Output the [X, Y] coordinate of the center of the cell containing the given text.  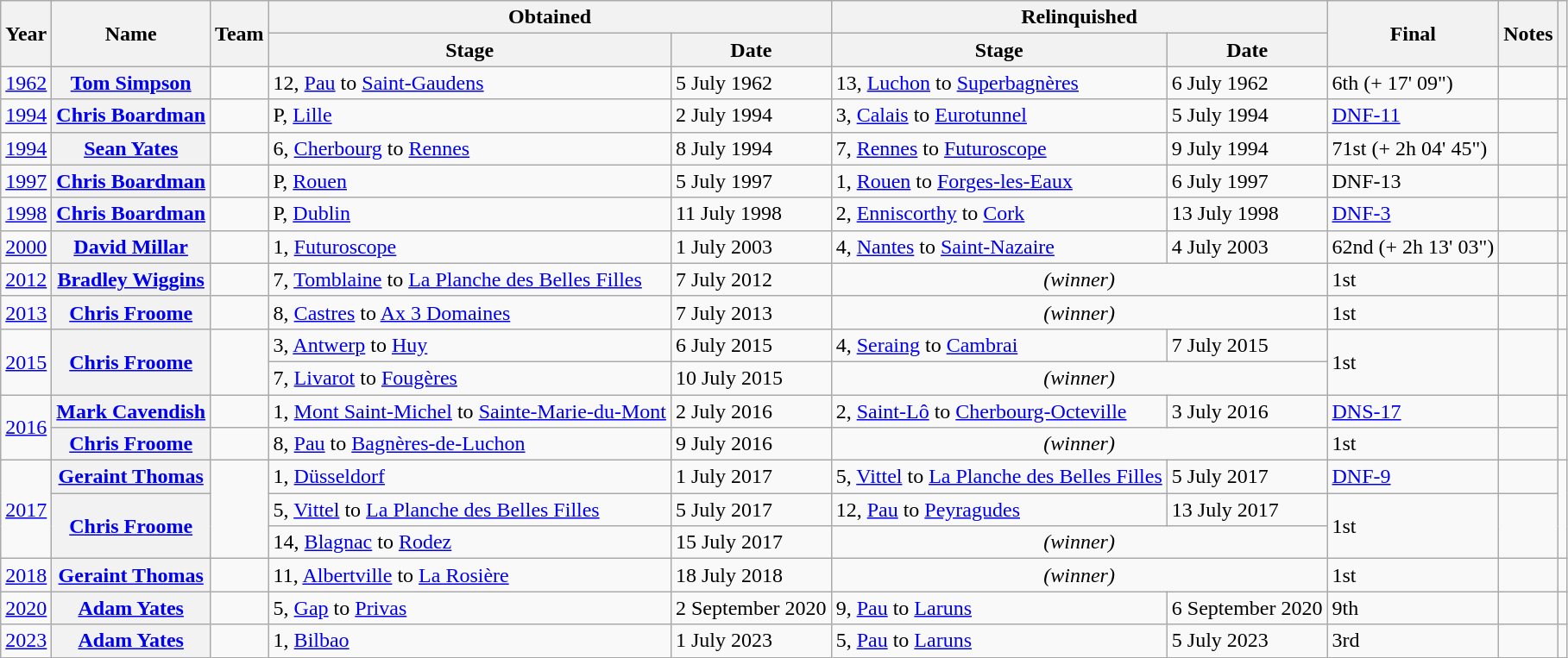
2017 [26, 510]
2 July 2016 [751, 411]
7 July 2013 [751, 312]
5 July 1994 [1247, 116]
1, Mont Saint-Michel to Sainte-Marie-du-Mont [469, 411]
1 July 2003 [751, 247]
Year [26, 34]
2015 [26, 361]
4 July 2003 [1247, 247]
DNF-9 [1414, 477]
5 July 1997 [751, 181]
P, Lille [469, 116]
6 September 2020 [1247, 608]
11, Albertville to La Rosière [469, 575]
David Millar [131, 247]
11 July 1998 [751, 214]
Name [131, 34]
9th [1414, 608]
8 July 1994 [751, 148]
2020 [26, 608]
71st (+ 2h 04' 45") [1414, 148]
DNS-17 [1414, 411]
1, Rouen to Forges-les-Eaux [999, 181]
7, Tomblaine to La Planche des Belles Filles [469, 279]
4, Seraing to Cambrai [999, 345]
Tom Simpson [131, 83]
9 July 1994 [1247, 148]
13 July 2017 [1247, 510]
3rd [1414, 641]
6th (+ 17' 09") [1414, 83]
1, Düsseldorf [469, 477]
1, Bilbao [469, 641]
Team [240, 34]
7 July 2012 [751, 279]
3, Antwerp to Huy [469, 345]
18 July 2018 [751, 575]
12, Pau to Saint-Gaudens [469, 83]
7, Rennes to Futuroscope [999, 148]
6 July 1997 [1247, 181]
5, Pau to Laruns [999, 641]
10 July 2015 [751, 378]
3 July 2016 [1247, 411]
P, Rouen [469, 181]
Notes [1528, 34]
5 July 1962 [751, 83]
14, Blagnac to Rodez [469, 542]
2018 [26, 575]
62nd (+ 2h 13' 03") [1414, 247]
2016 [26, 428]
2 July 1994 [751, 116]
Sean Yates [131, 148]
P, Dublin [469, 214]
6 July 1962 [1247, 83]
15 July 2017 [751, 542]
8, Pau to Bagnères-de-Luchon [469, 444]
Final [1414, 34]
9, Pau to Laruns [999, 608]
13 July 1998 [1247, 214]
2, Saint-Lô to Cherbourg-Octeville [999, 411]
1962 [26, 83]
1 July 2017 [751, 477]
DNF-3 [1414, 214]
13, Luchon to Superbagnères [999, 83]
2000 [26, 247]
2023 [26, 641]
Obtained [550, 17]
6, Cherbourg to Rennes [469, 148]
1997 [26, 181]
7, Livarot to Fougères [469, 378]
2, Enniscorthy to Cork [999, 214]
4, Nantes to Saint-Nazaire [999, 247]
8, Castres to Ax 3 Domaines [469, 312]
DNF-11 [1414, 116]
2012 [26, 279]
6 July 2015 [751, 345]
Mark Cavendish [131, 411]
DNF-13 [1414, 181]
7 July 2015 [1247, 345]
1, Futuroscope [469, 247]
1998 [26, 214]
9 July 2016 [751, 444]
2013 [26, 312]
Relinquished [1079, 17]
3, Calais to Eurotunnel [999, 116]
Bradley Wiggins [131, 279]
5 July 2023 [1247, 641]
1 July 2023 [751, 641]
2 September 2020 [751, 608]
12, Pau to Peyragudes [999, 510]
5, Gap to Privas [469, 608]
